Find where the given text appears and provide that cell's center as [x, y] coordinate. 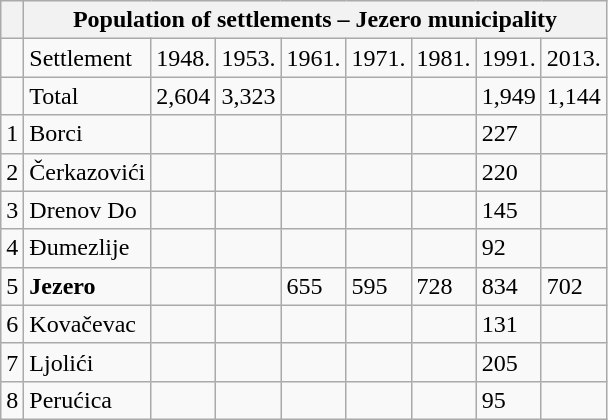
1,949 [508, 96]
Ljolići [88, 362]
4 [12, 248]
7 [12, 362]
595 [378, 286]
Total [88, 96]
92 [508, 248]
5 [12, 286]
227 [508, 134]
702 [574, 286]
655 [314, 286]
2013. [574, 58]
1948. [184, 58]
2,604 [184, 96]
Kovačevac [88, 324]
Jezero [88, 286]
1,144 [574, 96]
145 [508, 210]
3 [12, 210]
1991. [508, 58]
95 [508, 400]
Borci [88, 134]
Drenov Do [88, 210]
Đumezlije [88, 248]
8 [12, 400]
1981. [444, 58]
3,323 [248, 96]
Čerkazovići [88, 172]
131 [508, 324]
2 [12, 172]
1961. [314, 58]
1953. [248, 58]
Settlement [88, 58]
834 [508, 286]
220 [508, 172]
1 [12, 134]
Perućica [88, 400]
728 [444, 286]
205 [508, 362]
6 [12, 324]
1971. [378, 58]
Population of settlements – Jezero municipality [315, 20]
